Return (x, y) of the center of cell containing provided text 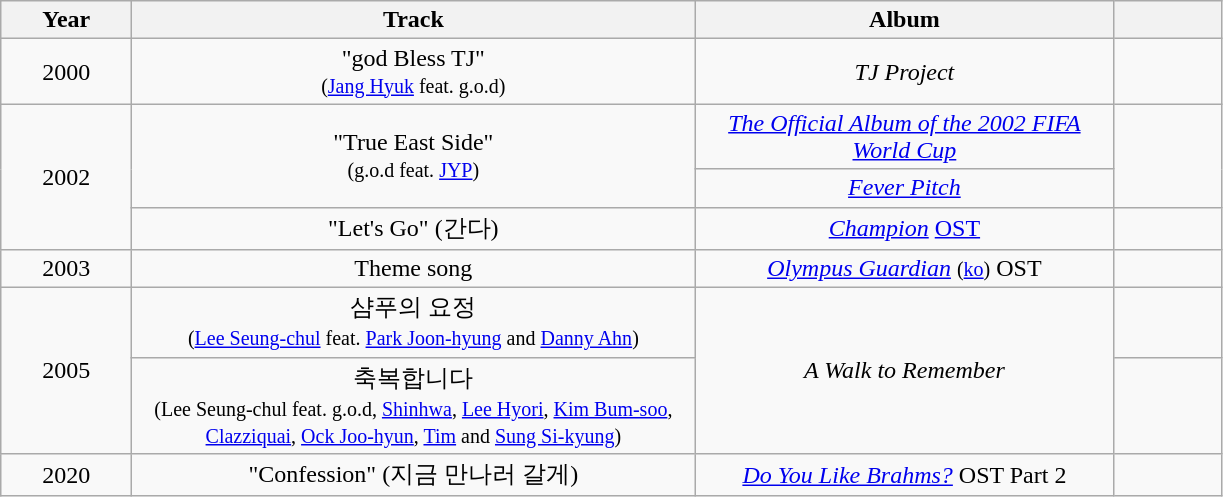
A Walk to Remember (904, 371)
"Confession" (지금 만나러 갈게) (414, 476)
Track (414, 20)
Do You Like Brahms? OST Part 2 (904, 476)
The Official Album of the 2002 FIFA World Cup (904, 136)
2000 (66, 72)
TJ Project (904, 72)
"True East Side"(g.o.d feat. JYP) (414, 156)
Album (904, 20)
Olympus Guardian (ko) OST (904, 269)
2020 (66, 476)
"Let's Go" (간다) (414, 228)
2002 (66, 177)
축복합니다 (Lee Seung-chul feat. g.o.d, Shinhwa, Lee Hyori, Kim Bum-soo, Clazziquai, Ock Joo-hyun, Tim and Sung Si-kyung) (414, 406)
샴푸의 요정 (Lee Seung-chul feat. Park Joon-hyung and Danny Ahn) (414, 323)
"god Bless TJ"(Jang Hyuk feat. g.o.d) (414, 72)
Year (66, 20)
Theme song (414, 269)
2003 (66, 269)
Champion OST (904, 228)
Fever Pitch (904, 188)
2005 (66, 371)
